Detect which cell encompasses the target text, then output its [x, y] center coordinate. 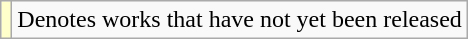
Denotes works that have not yet been released [240, 20]
